Locate the cell with the specified text and output its [x, y] center coordinate. 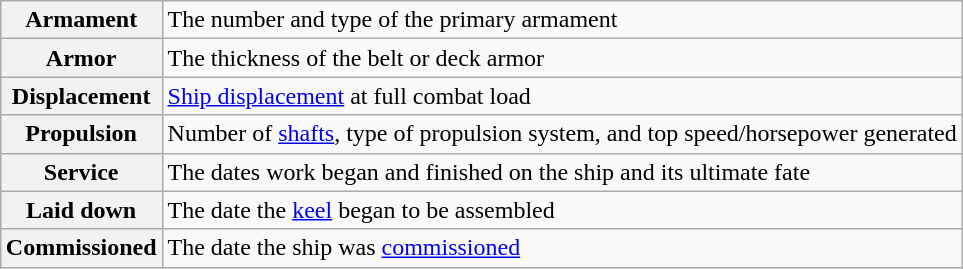
Displacement [81, 96]
Armament [81, 20]
The number and type of the primary armament [562, 20]
The date the ship was commissioned [562, 248]
Number of shafts, type of propulsion system, and top speed/horsepower generated [562, 134]
The thickness of the belt or deck armor [562, 58]
Ship displacement at full combat load [562, 96]
The dates work began and finished on the ship and its ultimate fate [562, 172]
Propulsion [81, 134]
Laid down [81, 210]
The date the keel began to be assembled [562, 210]
Commissioned [81, 248]
Armor [81, 58]
Service [81, 172]
